Pinpoint the cell where the given text exists, returning its [x, y] midpoint coordinate. 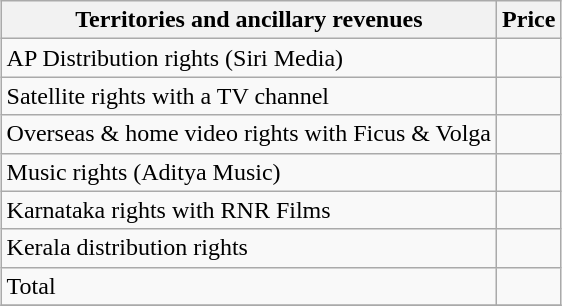
Music rights (Aditya Music) [248, 172]
Satellite rights with a TV channel [248, 96]
Kerala distribution rights [248, 248]
Karnataka rights with RNR Films [248, 210]
AP Distribution rights (Siri Media) [248, 58]
Price [529, 20]
Total [248, 286]
Territories and ancillary revenues [248, 20]
Overseas & home video rights with Ficus & Volga [248, 134]
